Detect which cell encompasses the target text, then output its [X, Y] center coordinate. 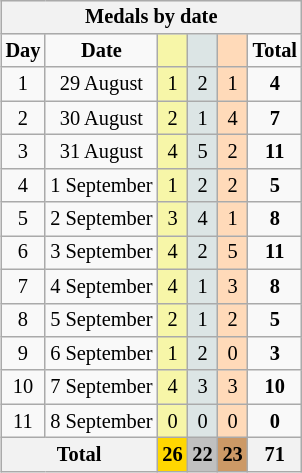
7 September [101, 387]
71 [275, 455]
4 September [101, 286]
22 [203, 455]
9 [24, 354]
6 September [101, 354]
29 August [101, 84]
26 [172, 455]
Day [24, 51]
23 [233, 455]
30 August [101, 118]
5 September [101, 320]
6 [24, 253]
3 September [101, 253]
1 September [101, 185]
8 September [101, 421]
Medals by date [152, 17]
2 September [101, 219]
31 August [101, 152]
Date [101, 51]
